Return the [X, Y] coordinate for the center point of the cell that contains the specified text.  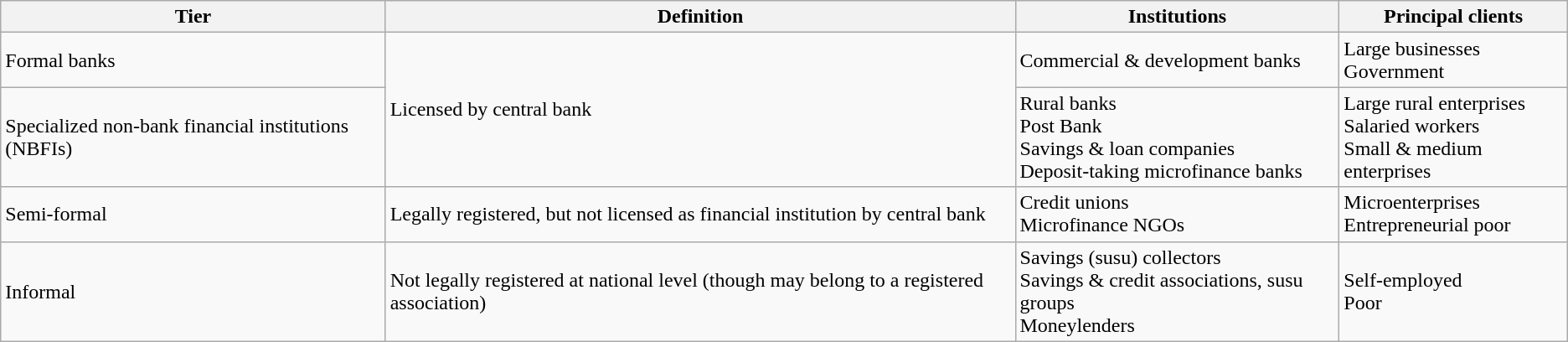
Institutions [1178, 17]
Self-employedPoor [1453, 292]
Commercial & development banks [1178, 60]
Formal banks [193, 60]
Rural banksPost BankSavings & loan companiesDeposit-taking microfinance banks [1178, 137]
MicroenterprisesEntrepreneurial poor [1453, 215]
Large businessesGovernment [1453, 60]
Tier [193, 17]
Specialized non-bank financial institutions (NBFIs) [193, 137]
Semi-formal [193, 215]
Definition [700, 17]
Savings (susu) collectorsSavings & credit associations, susu groupsMoneylenders [1178, 292]
Informal [193, 292]
Principal clients [1453, 17]
Large rural enterprisesSalaried workersSmall & medium enterprises [1453, 137]
Credit unionsMicrofinance NGOs [1178, 215]
Not legally registered at national level (though may belong to a registered association) [700, 292]
Legally registered, but not licensed as financial institution by central bank [700, 215]
Licensed by central bank [700, 110]
